For the text-containing cell, return its midpoint in [X, Y] coordinate format. 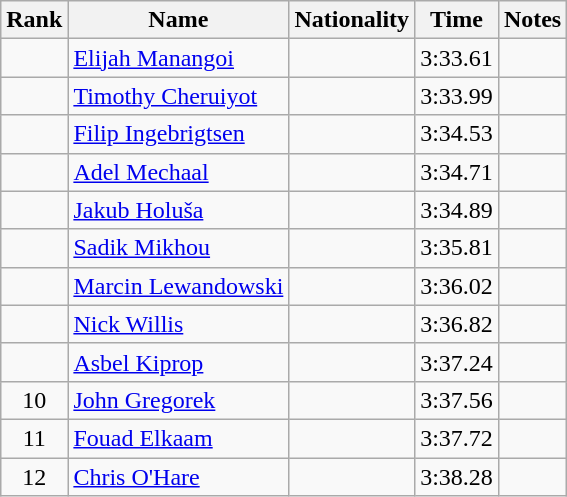
3:36.82 [457, 324]
3:34.89 [457, 210]
Notes [532, 20]
3:33.99 [457, 96]
John Gregorek [178, 400]
Fouad Elkaam [178, 438]
Rank [34, 20]
3:37.56 [457, 400]
Elijah Manangoi [178, 58]
Filip Ingebrigtsen [178, 134]
10 [34, 400]
3:34.71 [457, 172]
Asbel Kiprop [178, 362]
3:37.24 [457, 362]
Adel Mechaal [178, 172]
3:36.02 [457, 286]
3:35.81 [457, 248]
Sadik Mikhou [178, 248]
11 [34, 438]
Name [178, 20]
3:33.61 [457, 58]
Nick Willis [178, 324]
Marcin Lewandowski [178, 286]
3:38.28 [457, 477]
Timothy Cheruiyot [178, 96]
12 [34, 477]
3:37.72 [457, 438]
Nationality [352, 20]
3:34.53 [457, 134]
Time [457, 20]
Jakub Holuša [178, 210]
Chris O'Hare [178, 477]
